From the cell containing the given text, extract its center point as [X, Y] coordinate. 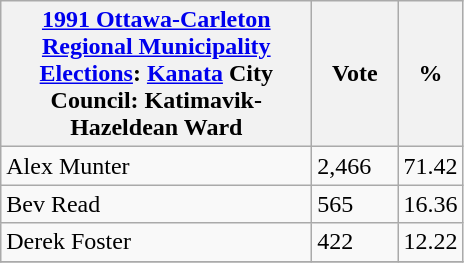
2,466 [355, 166]
Vote [355, 74]
565 [355, 204]
422 [355, 242]
Bev Read [156, 204]
Derek Foster [156, 242]
% [430, 74]
16.36 [430, 204]
12.22 [430, 242]
71.42 [430, 166]
Alex Munter [156, 166]
1991 Ottawa-Carleton Regional Municipality Elections: Kanata City Council: Katimavik-Hazeldean Ward [156, 74]
